Output the [x, y] coordinate of the center of the cell containing the given text.  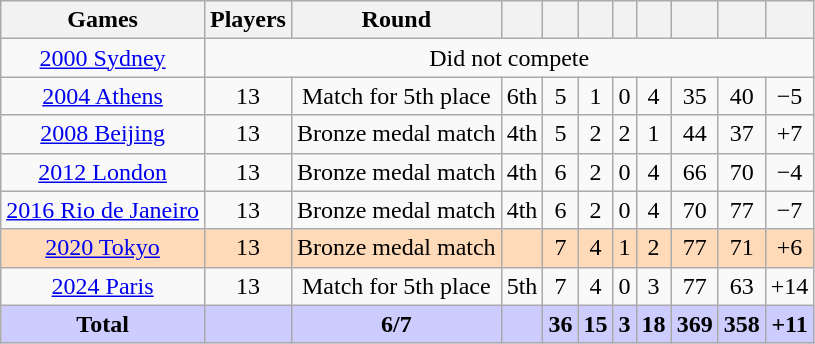
37 [742, 134]
40 [742, 96]
−7 [790, 210]
44 [694, 134]
2000 Sydney [103, 58]
Total [103, 324]
18 [654, 324]
2012 London [103, 172]
6/7 [396, 324]
+6 [790, 248]
Did not compete [508, 58]
+7 [790, 134]
2004 Athens [103, 96]
Games [103, 20]
2008 Beijing [103, 134]
71 [742, 248]
5th [522, 286]
358 [742, 324]
36 [560, 324]
+14 [790, 286]
369 [694, 324]
−5 [790, 96]
+11 [790, 324]
−4 [790, 172]
66 [694, 172]
2020 Tokyo [103, 248]
2024 Paris [103, 286]
Round [396, 20]
63 [742, 286]
15 [596, 324]
6th [522, 96]
2016 Rio de Janeiro [103, 210]
35 [694, 96]
Players [248, 20]
